For the text-containing cell, return its midpoint in [x, y] coordinate format. 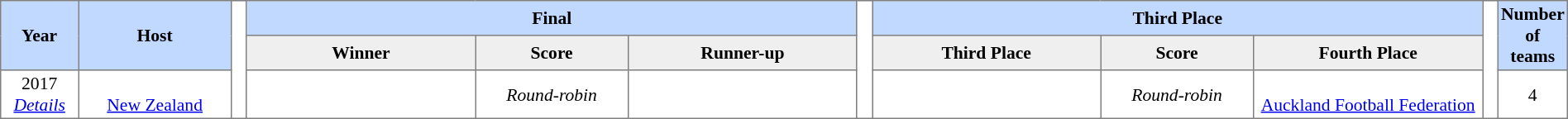
Auckland Football Federation [1368, 94]
New Zealand [155, 94]
2017 Details [40, 94]
Host [155, 36]
Fourth Place [1368, 53]
Number of teams [1532, 36]
Year [40, 36]
Winner [361, 53]
4 [1532, 94]
Runner-up [743, 53]
Final [552, 18]
